Detect which cell encompasses the target text, then output its (x, y) center coordinate. 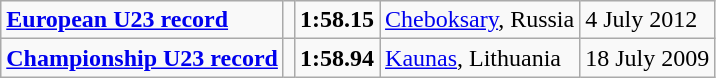
European U23 record (142, 20)
18 July 2009 (648, 58)
1:58.15 (336, 20)
Kaunas, Lithuania (480, 58)
1:58.94 (336, 58)
Cheboksary, Russia (480, 20)
Championship U23 record (142, 58)
4 July 2012 (648, 20)
